From the cell containing the given text, extract its center point as (X, Y) coordinate. 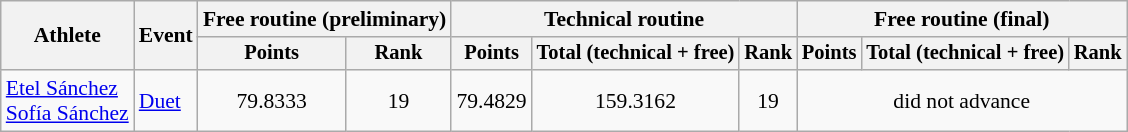
159.3162 (636, 100)
Event (166, 36)
79.4829 (491, 100)
Athlete (68, 36)
Free routine (final) (962, 19)
79.8333 (272, 100)
Etel SánchezSofía Sánchez (68, 100)
Duet (166, 100)
Technical routine (624, 19)
Free routine (preliminary) (325, 19)
did not advance (962, 100)
